Search for the cell housing the specified text and yield its [X, Y] center coordinate. 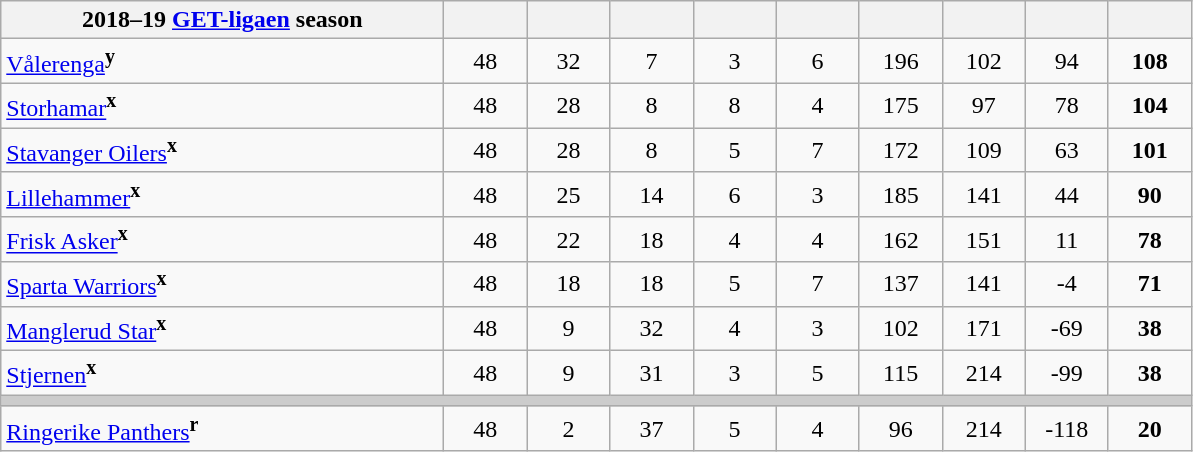
2018–19 GET-ligaen season [222, 20]
63 [1066, 150]
172 [900, 150]
196 [900, 62]
20 [1150, 428]
11 [1066, 240]
Storhamarx [222, 106]
151 [984, 240]
96 [900, 428]
-4 [1066, 284]
71 [1150, 284]
Frisk Askerx [222, 240]
Ringerike Panthersr [222, 428]
Stavanger Oilersx [222, 150]
-118 [1066, 428]
25 [568, 194]
44 [1066, 194]
Manglerud Starx [222, 328]
162 [900, 240]
115 [900, 374]
108 [1150, 62]
Sparta Warriorsx [222, 284]
175 [900, 106]
137 [900, 284]
2 [568, 428]
101 [1150, 150]
97 [984, 106]
-99 [1066, 374]
94 [1066, 62]
22 [568, 240]
185 [900, 194]
109 [984, 150]
Lillehammerx [222, 194]
171 [984, 328]
90 [1150, 194]
31 [652, 374]
Stjernenx [222, 374]
104 [1150, 106]
Vålerengay [222, 62]
37 [652, 428]
14 [652, 194]
-69 [1066, 328]
